Extract the (X, Y) coordinate from the center of the cell holding the provided text.  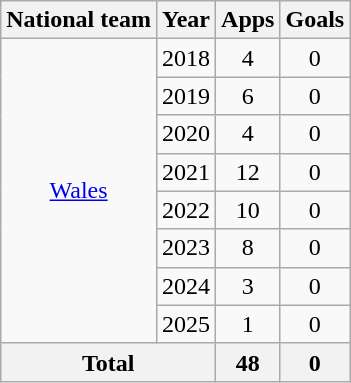
National team (79, 20)
Wales (79, 191)
2025 (186, 324)
1 (248, 324)
Total (108, 362)
8 (248, 248)
48 (248, 362)
3 (248, 286)
2018 (186, 58)
6 (248, 96)
2023 (186, 248)
2019 (186, 96)
Apps (248, 20)
12 (248, 172)
Year (186, 20)
2022 (186, 210)
10 (248, 210)
Goals (315, 20)
2020 (186, 134)
2021 (186, 172)
2024 (186, 286)
